Capture the cell that displays the provided text and extract its [x, y] central coordinate. 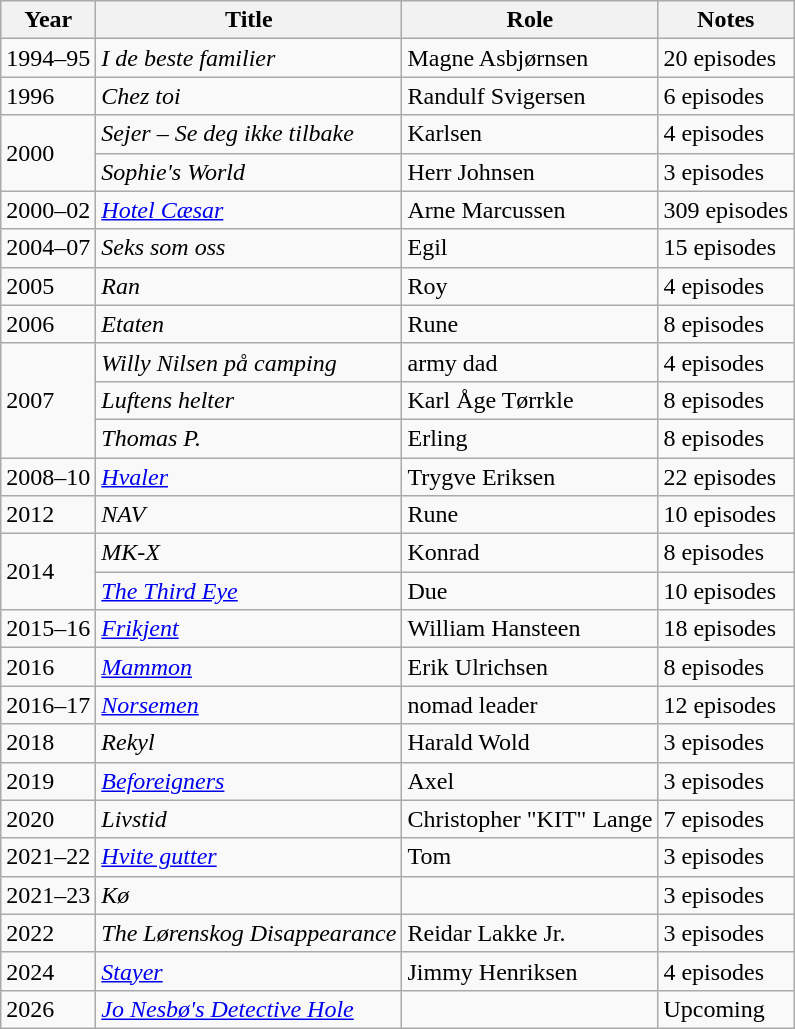
Hvite gutter [249, 857]
Seks som oss [249, 248]
Jo Nesbø's Detective Hole [249, 1009]
army dad [530, 362]
Trygve Eriksen [530, 477]
Erling [530, 438]
Sophie's World [249, 172]
2004–07 [48, 248]
7 episodes [726, 819]
Willy Nilsen på camping [249, 362]
Tom [530, 857]
Rekyl [249, 743]
Kø [249, 895]
15 episodes [726, 248]
Christopher "KIT" Lange [530, 819]
Randulf Svigersen [530, 96]
Hotel Cæsar [249, 210]
Livstid [249, 819]
Chez toi [249, 96]
1994–95 [48, 58]
Karl Åge Tørrkle [530, 400]
2016–17 [48, 705]
2014 [48, 572]
2026 [48, 1009]
6 episodes [726, 96]
Karlsen [530, 134]
Herr Johnsen [530, 172]
Axel [530, 781]
20 episodes [726, 58]
1996 [48, 96]
Role [530, 20]
Beforeigners [249, 781]
2008–10 [48, 477]
Etaten [249, 324]
2005 [48, 286]
2000 [48, 153]
Thomas P. [249, 438]
Jimmy Henriksen [530, 971]
2019 [48, 781]
Erik Ulrichsen [530, 667]
nomad leader [530, 705]
2018 [48, 743]
2024 [48, 971]
Title [249, 20]
The Third Eye [249, 591]
Notes [726, 20]
Norsemen [249, 705]
Year [48, 20]
2022 [48, 933]
12 episodes [726, 705]
MK-X [249, 553]
2015–16 [48, 629]
Due [530, 591]
2007 [48, 400]
William Hansteen [530, 629]
2006 [48, 324]
I de beste familier [249, 58]
Upcoming [726, 1009]
Magne Asbjørnsen [530, 58]
Konrad [530, 553]
309 episodes [726, 210]
2021–23 [48, 895]
Hvaler [249, 477]
Ran [249, 286]
22 episodes [726, 477]
Luftens helter [249, 400]
Reidar Lakke Jr. [530, 933]
Sejer – Se deg ikke tilbake [249, 134]
2021–22 [48, 857]
2000–02 [48, 210]
Frikjent [249, 629]
Mammon [249, 667]
18 episodes [726, 629]
Harald Wold [530, 743]
NAV [249, 515]
Arne Marcussen [530, 210]
Egil [530, 248]
Roy [530, 286]
Stayer [249, 971]
2016 [48, 667]
2012 [48, 515]
The Lørenskog Disappearance [249, 933]
2020 [48, 819]
